Capture the cell that displays the provided text and extract its (X, Y) central coordinate. 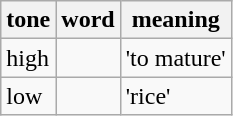
'rice' (176, 96)
meaning (176, 20)
'to mature' (176, 58)
word (88, 20)
low (28, 96)
tone (28, 20)
high (28, 58)
